Find where the given text appears and provide that cell's center as (x, y) coordinate. 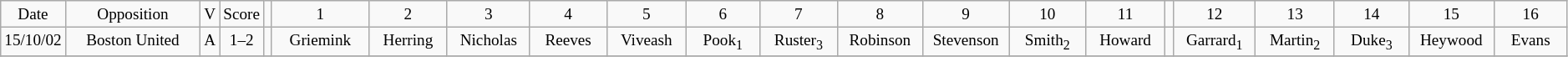
A (211, 41)
Viveash (647, 41)
Opposition (133, 14)
Garrard1 (1215, 41)
Martin2 (1295, 41)
Griemink (320, 41)
2 (408, 14)
V (211, 14)
13 (1295, 14)
11 (1124, 14)
Robinson (880, 41)
Duke3 (1372, 41)
1–2 (242, 41)
Date (33, 14)
12 (1215, 14)
Pook1 (723, 41)
Herring (408, 41)
6 (723, 14)
15/10/02 (33, 41)
Boston United (133, 41)
8 (880, 14)
Howard (1124, 41)
1 (320, 14)
Score (242, 14)
16 (1530, 14)
7 (799, 14)
15 (1451, 14)
Ruster3 (799, 41)
Stevenson (966, 41)
Evans (1530, 41)
3 (488, 14)
Smith2 (1048, 41)
14 (1372, 14)
9 (966, 14)
5 (647, 14)
Heywood (1451, 41)
Nicholas (488, 41)
4 (568, 14)
10 (1048, 14)
Reeves (568, 41)
